Return the [x, y] coordinate for the center point of the cell that contains the specified text.  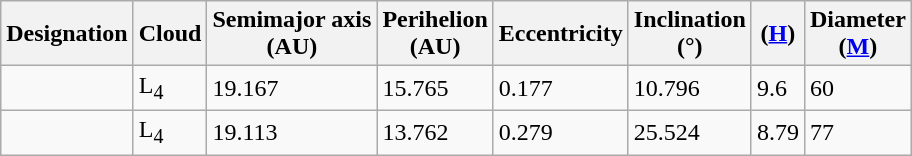
Eccentricity [560, 34]
Cloud [170, 34]
13.762 [435, 132]
15.765 [435, 88]
(H) [778, 34]
0.177 [560, 88]
Inclination(°) [690, 34]
Perihelion(AU) [435, 34]
Designation [67, 34]
19.113 [292, 132]
10.796 [690, 88]
19.167 [292, 88]
9.6 [778, 88]
77 [858, 132]
8.79 [778, 132]
0.279 [560, 132]
60 [858, 88]
25.524 [690, 132]
Diameter(M) [858, 34]
Semimajor axis(AU) [292, 34]
